Detect which cell encompasses the target text, then output its [x, y] center coordinate. 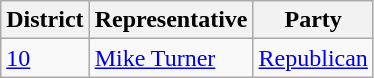
Representative [171, 20]
10 [45, 58]
Republican [313, 58]
Mike Turner [171, 58]
Party [313, 20]
District [45, 20]
